For the text-containing cell, return its midpoint in (X, Y) coordinate format. 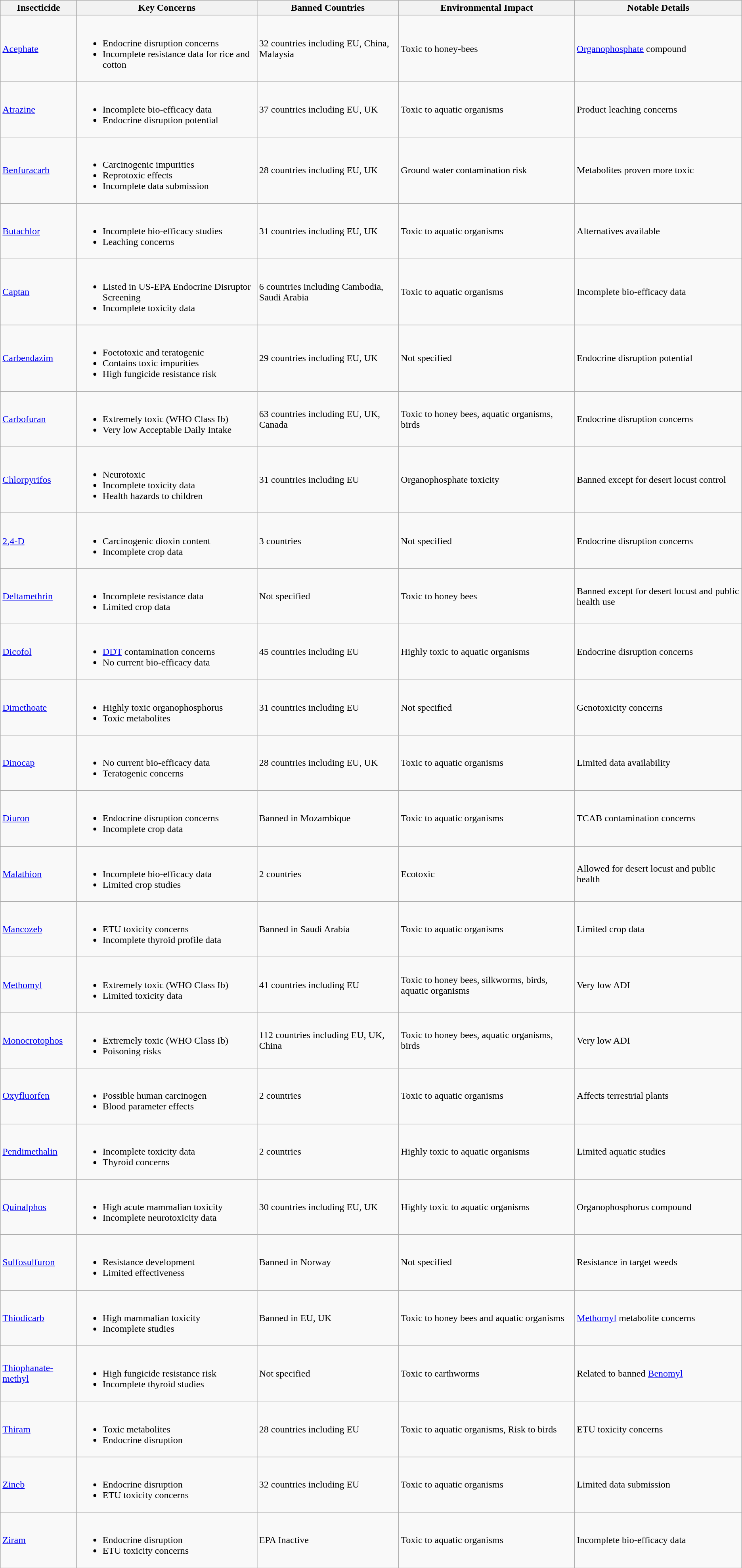
Genotoxicity concerns (658, 707)
Foetotoxic and teratogenicContains toxic impuritiesHigh fungicide resistance risk (166, 358)
Incomplete bio-efficacy dataLimited crop studies (166, 874)
Malathion (39, 874)
Banned except for desert locust and public health use (658, 596)
Banned in Mozambique (327, 818)
Methomyl (39, 985)
Allowed for desert locust and public health (658, 874)
Acephate (39, 48)
63 countries including EU, UK, Canada (327, 419)
Environmental Impact (487, 8)
Deltamethrin (39, 596)
Incomplete bio-efficacy studiesLeaching concerns (166, 231)
6 countries including Cambodia, Saudi Arabia (327, 292)
Carcinogenic dioxin contentIncomplete crop data (166, 541)
Banned Countries (327, 8)
Highly toxic organophosphorusToxic metabolites (166, 707)
Captan (39, 292)
Monocrotophos (39, 1040)
Mancozeb (39, 929)
3 countries (327, 541)
2,4-D (39, 541)
NeurotoxicIncomplete toxicity dataHealth hazards to children (166, 480)
41 countries including EU (327, 985)
Related to banned Benomyl (658, 1373)
Carcinogenic impuritiesReprotoxic effectsIncomplete data submission (166, 170)
High fungicide resistance riskIncomplete thyroid studies (166, 1373)
Endocrine disruption concernsIncomplete resistance data for rice and cotton (166, 48)
Sulfosulfuron (39, 1262)
Carbofuran (39, 419)
Limited data availability (658, 763)
Endocrine disruption potential (658, 358)
Chlorpyrifos (39, 480)
Butachlor (39, 231)
Endocrine disruption concernsIncomplete crop data (166, 818)
Dicofol (39, 652)
Organophosphorus compound (658, 1207)
Toxic to honey-bees (487, 48)
Carbendazim (39, 358)
Thiophanate-methyl (39, 1373)
Toxic to honey bees (487, 596)
ETU toxicity concerns (658, 1429)
Insecticide (39, 8)
Ziram (39, 1540)
Methomyl metabolite concerns (658, 1318)
112 countries including EU, UK, China (327, 1040)
Dimethoate (39, 707)
Toxic to aquatic organisms, Risk to birds (487, 1429)
Incomplete toxicity dataThyroid concerns (166, 1151)
Quinalphos (39, 1207)
Diuron (39, 818)
Listed in US-EPA Endocrine Disruptor ScreeningIncomplete toxicity data (166, 292)
Organophosphate toxicity (487, 480)
Thiodicarb (39, 1318)
Banned in Norway (327, 1262)
Extremely toxic (WHO Class Ib)Very low Acceptable Daily Intake (166, 419)
Affects terrestrial plants (658, 1096)
Extremely toxic (WHO Class Ib)Limited toxicity data (166, 985)
Zineb (39, 1484)
32 countries including EU, China, Malaysia (327, 48)
45 countries including EU (327, 652)
Limited data submission (658, 1484)
Incomplete bio-efficacy dataEndocrine disruption potential (166, 109)
ETU toxicity concernsIncomplete thyroid profile data (166, 929)
30 countries including EU, UK (327, 1207)
Toxic to honey bees, silkworms, birds, aquatic organisms (487, 985)
Benfuracarb (39, 170)
Alternatives available (658, 231)
Pendimethalin (39, 1151)
Limited aquatic studies (658, 1151)
Product leaching concerns (658, 109)
TCAB contamination concerns (658, 818)
Toxic to earthworms (487, 1373)
Oxyfluorfen (39, 1096)
Banned in EU, UK (327, 1318)
Atrazine (39, 109)
Incomplete resistance dataLimited crop data (166, 596)
Thiram (39, 1429)
Possible human carcinogenBlood parameter effects (166, 1096)
No current bio-efficacy dataTeratogenic concerns (166, 763)
28 countries including EU (327, 1429)
Resistance developmentLimited effectiveness (166, 1262)
Toxic metabolitesEndocrine disruption (166, 1429)
Limited crop data (658, 929)
31 countries including EU, UK (327, 231)
Banned in Saudi Arabia (327, 929)
Organophosphate compound (658, 48)
Dinocap (39, 763)
Extremely toxic (WHO Class Ib)Poisoning risks (166, 1040)
Toxic to honey bees and aquatic organisms (487, 1318)
Ecotoxic (487, 874)
37 countries including EU, UK (327, 109)
Ground water contamination risk (487, 170)
High mammalian toxicityIncomplete studies (166, 1318)
High acute mammalian toxicityIncomplete neurotoxicity data (166, 1207)
29 countries including EU, UK (327, 358)
32 countries including EU (327, 1484)
EPA Inactive (327, 1540)
Resistance in target weeds (658, 1262)
Metabolites proven more toxic (658, 170)
Key Concerns (166, 8)
DDT contamination concernsNo current bio-efficacy data (166, 652)
Banned except for desert locust control (658, 480)
Notable Details (658, 8)
